Scan for the cell matching the given text and deliver its (X, Y) coordinate at center. 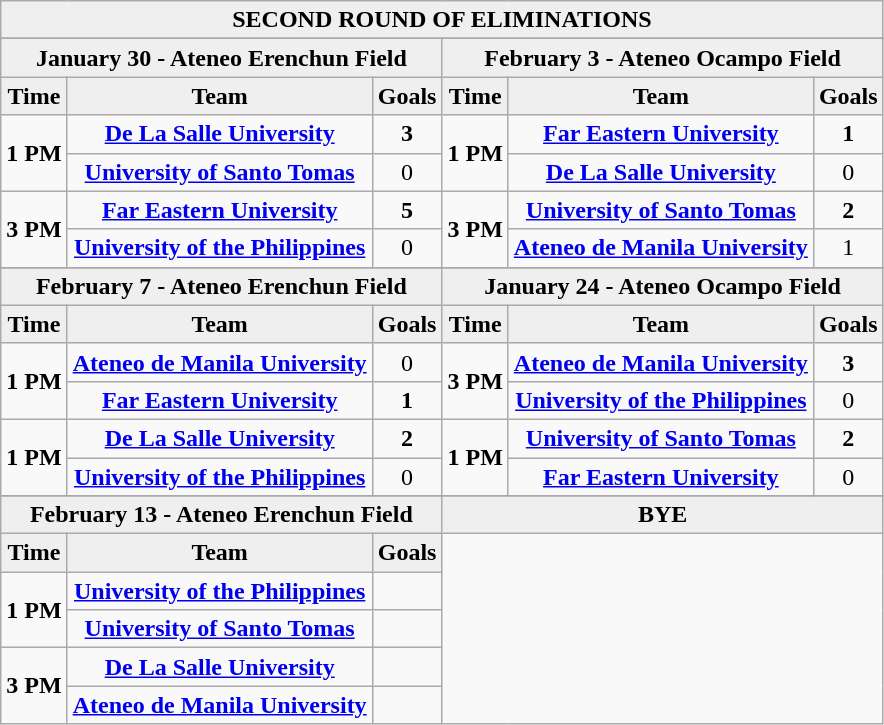
February 3 - Ateneo Ocampo Field (662, 58)
February 7 - Ateneo Erenchun Field (222, 286)
BYE (662, 515)
5 (407, 210)
February 13 - Ateneo Erenchun Field (222, 515)
January 30 - Ateneo Erenchun Field (222, 58)
SECOND ROUND OF ELIMINATIONS (442, 20)
January 24 - Ateneo Ocampo Field (662, 286)
